Output the [X, Y] coordinate of the center of the cell containing the given text.  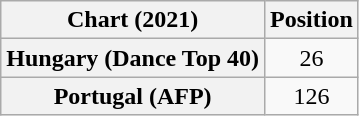
126 [312, 96]
Position [312, 20]
Hungary (Dance Top 40) [133, 58]
26 [312, 58]
Portugal (AFP) [133, 96]
Chart (2021) [133, 20]
